From the cell containing the given text, extract its center point as [x, y] coordinate. 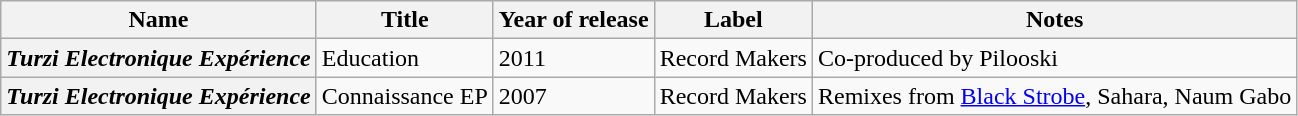
Label [733, 20]
2007 [574, 96]
Connaissance EP [404, 96]
Year of release [574, 20]
Name [159, 20]
Notes [1054, 20]
Co-produced by Pilooski [1054, 58]
Education [404, 58]
Remixes from Black Strobe, Sahara, Naum Gabo [1054, 96]
Title [404, 20]
2011 [574, 58]
